Detect which cell encompasses the target text, then output its [X, Y] center coordinate. 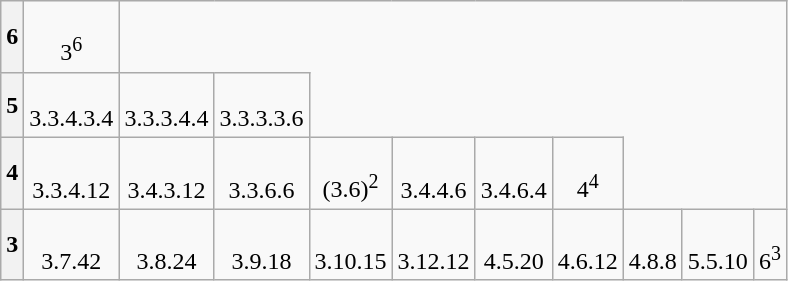
3.3.4.3.4 [72, 104]
3.4.4.6 [434, 173]
3.3.3.3.6 [262, 104]
5.5.10 [718, 245]
4.8.8 [652, 245]
36 [72, 37]
4 [12, 173]
3.3.3.4.4 [166, 104]
3.3.6.6 [262, 173]
(3.6)2 [350, 173]
4.6.12 [588, 245]
3 [12, 245]
3.4.3.12 [166, 173]
3.3.4.12 [72, 173]
63 [770, 245]
44 [588, 173]
3.4.6.4 [514, 173]
4.5.20 [514, 245]
3.9.18 [262, 245]
3.8.24 [166, 245]
5 [12, 104]
3.7.42 [72, 245]
3.10.15 [350, 245]
3.12.12 [434, 245]
6 [12, 37]
